Capture the cell that displays the provided text and extract its (x, y) central coordinate. 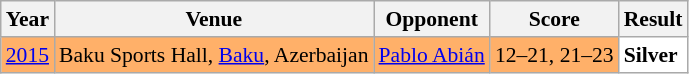
Year (28, 19)
Venue (214, 19)
2015 (28, 55)
Baku Sports Hall, Baku, Azerbaijan (214, 55)
Pablo Abián (432, 55)
Result (654, 19)
Opponent (432, 19)
12–21, 21–23 (554, 55)
Silver (654, 55)
Score (554, 19)
